Output the (X, Y) coordinate of the center of the cell containing the given text.  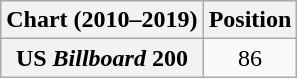
86 (250, 58)
Position (250, 20)
US Billboard 200 (102, 58)
Chart (2010–2019) (102, 20)
